Determine the (X, Y) coordinate at the center of the cell enclosing the given text.  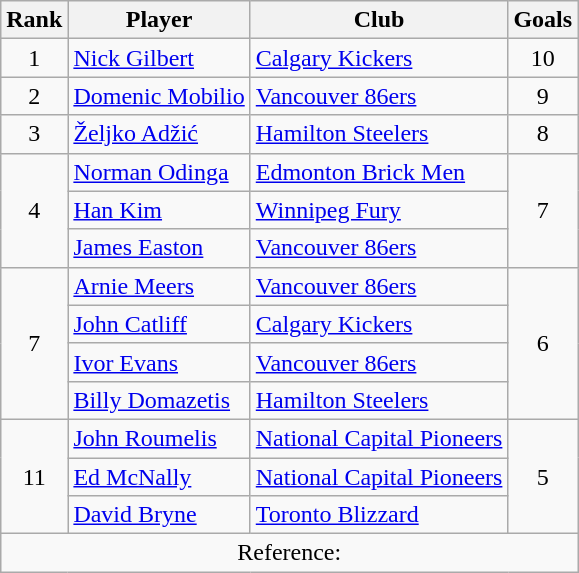
James Easton (159, 248)
Ivor Evans (159, 362)
John Catliff (159, 324)
Norman Odinga (159, 172)
Edmonton Brick Men (379, 172)
9 (543, 96)
1 (34, 58)
Rank (34, 20)
Player (159, 20)
2 (34, 96)
Winnipeg Fury (379, 210)
Han Kim (159, 210)
4 (34, 210)
Željko Adžić (159, 134)
Goals (543, 20)
David Bryne (159, 515)
10 (543, 58)
Club (379, 20)
6 (543, 343)
8 (543, 134)
Toronto Blizzard (379, 515)
5 (543, 476)
Ed McNally (159, 477)
Domenic Mobilio (159, 96)
Billy Domazetis (159, 400)
11 (34, 476)
John Roumelis (159, 438)
Arnie Meers (159, 286)
3 (34, 134)
Reference: (290, 553)
Nick Gilbert (159, 58)
